Search for the cell housing the specified text and yield its [X, Y] center coordinate. 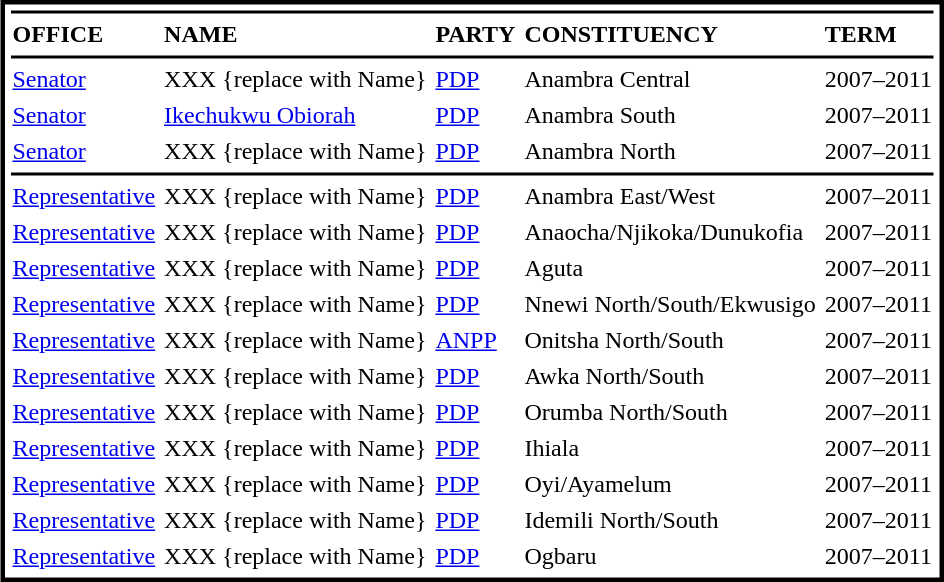
Ikechukwu Obiorah [296, 115]
NAME [296, 35]
Onitsha North/South [670, 341]
Awka North/South [670, 377]
PARTY [476, 35]
Aguta [670, 269]
Anambra North [670, 151]
Ogbaru [670, 557]
ANPP [476, 341]
CONSTITUENCY [670, 35]
TERM [878, 35]
Anambra South [670, 115]
Orumba North/South [670, 413]
Anaocha/Njikoka/Dunukofia [670, 233]
Ihiala [670, 449]
Anambra Central [670, 79]
Anambra East/West [670, 197]
OFFICE [84, 35]
Idemili North/South [670, 521]
Oyi/Ayamelum [670, 485]
Nnewi North/South/Ekwusigo [670, 305]
